Detect which cell encompasses the target text, then output its [x, y] center coordinate. 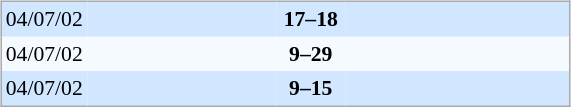
17–18 [310, 18]
9–15 [310, 88]
9–29 [310, 53]
